Return [X, Y] of the center of cell containing provided text 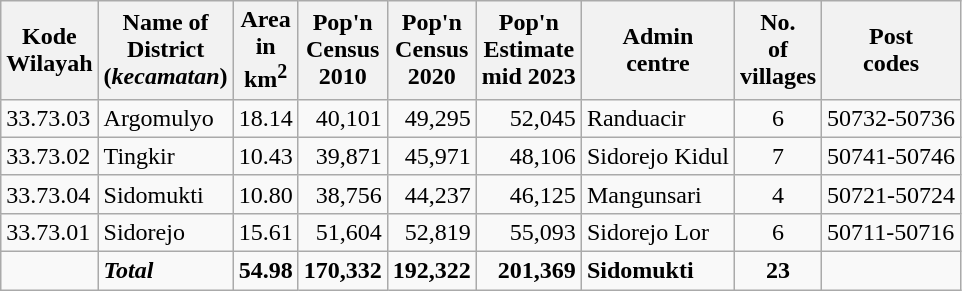
No.ofvillages [778, 50]
Postcodes [892, 50]
Tingkir [166, 156]
33.73.01 [50, 232]
50711-50716 [892, 232]
38,756 [342, 194]
33.73.04 [50, 194]
50732-50736 [892, 118]
Area in km2 [266, 50]
192,322 [432, 271]
52,819 [432, 232]
7 [778, 156]
Total [166, 271]
Pop'nCensus2020 [432, 50]
45,971 [432, 156]
Randuacir [658, 118]
55,093 [528, 232]
39,871 [342, 156]
Kode Wilayah [50, 50]
170,332 [342, 271]
Sidorejo Lor [658, 232]
201,369 [528, 271]
18.14 [266, 118]
48,106 [528, 156]
54.98 [266, 271]
Sidorejo [166, 232]
23 [778, 271]
Admincentre [658, 50]
33.73.02 [50, 156]
15.61 [266, 232]
Pop'nCensus2010 [342, 50]
44,237 [432, 194]
10.80 [266, 194]
51,604 [342, 232]
46,125 [528, 194]
40,101 [342, 118]
Mangunsari [658, 194]
Pop'nEstimatemid 2023 [528, 50]
10.43 [266, 156]
4 [778, 194]
49,295 [432, 118]
50741-50746 [892, 156]
Name of District(kecamatan) [166, 50]
50721-50724 [892, 194]
33.73.03 [50, 118]
Sidorejo Kidul [658, 156]
52,045 [528, 118]
Argomulyo [166, 118]
